Extract the (X, Y) coordinate from the center of the cell holding the provided text.  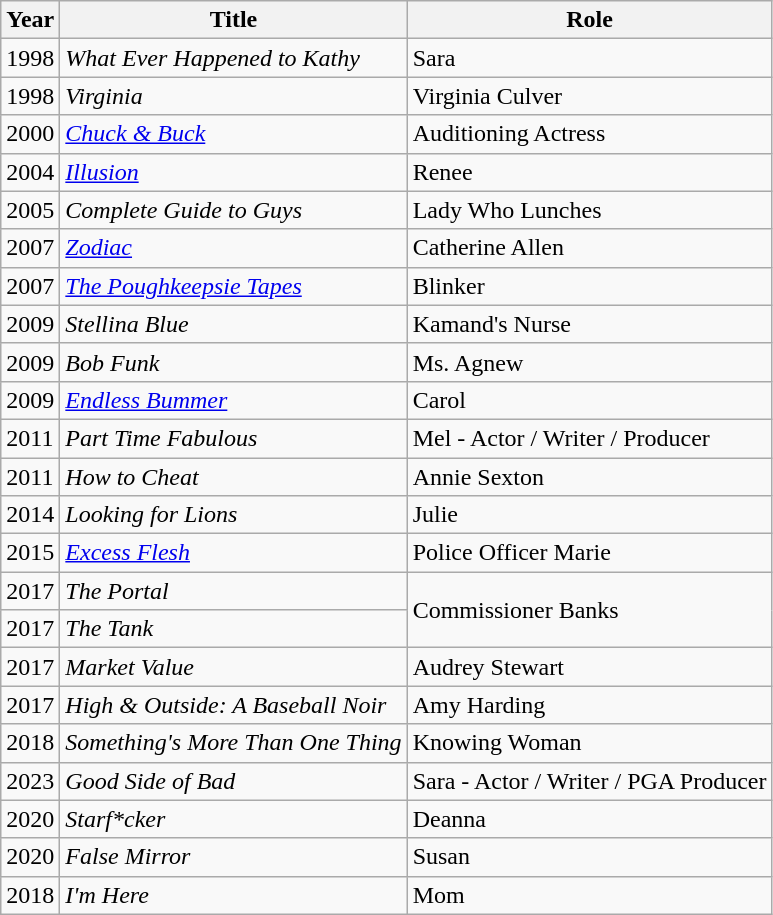
Chuck & Buck (234, 134)
How to Cheat (234, 477)
False Mirror (234, 857)
Amy Harding (590, 705)
Title (234, 20)
Part Time Fabulous (234, 438)
Auditioning Actress (590, 134)
2023 (30, 781)
Good Side of Bad (234, 781)
Mel - Actor / Writer / Producer (590, 438)
Police Officer Marie (590, 553)
2014 (30, 515)
Endless Bummer (234, 400)
Susan (590, 857)
Virginia (234, 96)
Sara - Actor / Writer / PGA Producer (590, 781)
Illusion (234, 172)
2000 (30, 134)
Carol (590, 400)
Julie (590, 515)
Ms. Agnew (590, 362)
2004 (30, 172)
Something's More Than One Thing (234, 743)
Stellina Blue (234, 324)
Looking for Lions (234, 515)
Catherine Allen (590, 248)
Commissioner Banks (590, 610)
Zodiac (234, 248)
Kamand's Nurse (590, 324)
Market Value (234, 667)
Renee (590, 172)
Starf*cker (234, 819)
The Poughkeepsie Tapes (234, 286)
2015 (30, 553)
Virginia Culver (590, 96)
What Ever Happened to Kathy (234, 58)
Knowing Woman (590, 743)
Bob Funk (234, 362)
Deanna (590, 819)
Annie Sexton (590, 477)
Audrey Stewart (590, 667)
Lady Who Lunches (590, 210)
Mom (590, 895)
The Portal (234, 591)
Year (30, 20)
High & Outside: A Baseball Noir (234, 705)
Blinker (590, 286)
Role (590, 20)
Excess Flesh (234, 553)
The Tank (234, 629)
Sara (590, 58)
2005 (30, 210)
Complete Guide to Guys (234, 210)
I'm Here (234, 895)
